Identify which cell holds the provided text, then report its [x, y] central coordinate. 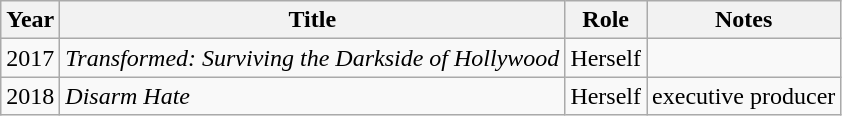
Title [312, 20]
executive producer [744, 96]
Disarm Hate [312, 96]
Notes [744, 20]
2018 [30, 96]
Transformed: Surviving the Darkside of Hollywood [312, 58]
Year [30, 20]
2017 [30, 58]
Role [606, 20]
